Return (x, y) of the center of cell containing provided text 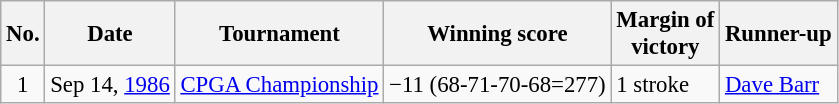
CPGA Championship (280, 85)
Dave Barr (778, 85)
Sep 14, 1986 (110, 85)
1 (23, 85)
No. (23, 34)
Margin ofvictory (666, 34)
Winning score (498, 34)
Date (110, 34)
−11 (68-71-70-68=277) (498, 85)
1 stroke (666, 85)
Runner-up (778, 34)
Tournament (280, 34)
